Detect which cell encompasses the target text, then output its (X, Y) center coordinate. 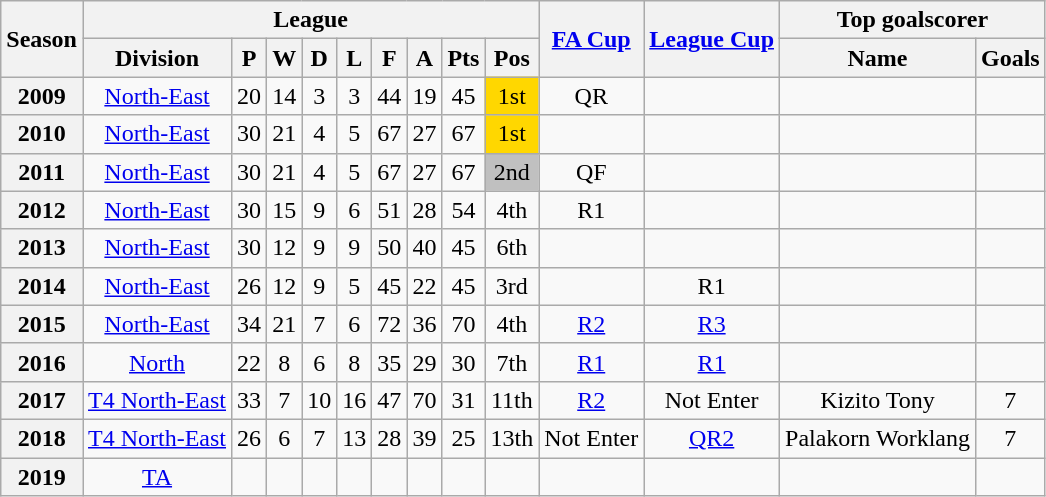
2018 (42, 438)
Goals (1010, 58)
31 (464, 400)
13 (354, 438)
44 (390, 96)
League (310, 20)
League Cup (712, 39)
2012 (42, 210)
54 (464, 210)
72 (390, 324)
33 (250, 400)
Division (156, 58)
34 (250, 324)
QF (592, 172)
40 (424, 248)
Pts (464, 58)
R3 (712, 324)
2009 (42, 96)
Pos (512, 58)
39 (424, 438)
FA Cup (592, 39)
2010 (42, 134)
2019 (42, 477)
13th (512, 438)
35 (390, 362)
36 (424, 324)
2011 (42, 172)
20 (250, 96)
Kizito Tony (878, 400)
19 (424, 96)
2017 (42, 400)
Palakorn Worklang (878, 438)
47 (390, 400)
L (354, 58)
Top goalscorer (913, 20)
51 (390, 210)
14 (284, 96)
11th (512, 400)
2nd (512, 172)
2016 (42, 362)
16 (354, 400)
2014 (42, 286)
3rd (512, 286)
2013 (42, 248)
TA (156, 477)
A (424, 58)
Season (42, 39)
Name (878, 58)
6th (512, 248)
W (284, 58)
15 (284, 210)
25 (464, 438)
29 (424, 362)
2015 (42, 324)
7th (512, 362)
50 (390, 248)
F (390, 58)
QR (592, 96)
10 (320, 400)
P (250, 58)
North (156, 362)
D (320, 58)
QR2 (712, 438)
